Capture the cell that displays the provided text and extract its [X, Y] central coordinate. 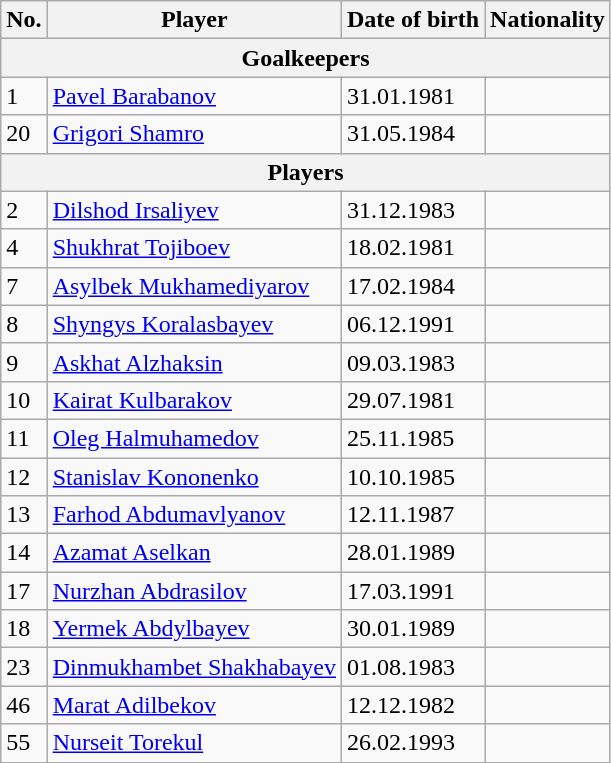
17 [24, 591]
31.05.1984 [412, 134]
17.03.1991 [412, 591]
25.11.1985 [412, 438]
Marat Adilbekov [194, 705]
13 [24, 515]
8 [24, 324]
7 [24, 286]
No. [24, 20]
Dilshod Irsaliyev [194, 210]
1 [24, 96]
Azamat Aselkan [194, 553]
4 [24, 248]
Nationality [548, 20]
31.12.1983 [412, 210]
28.01.1989 [412, 553]
Date of birth [412, 20]
Goalkeepers [306, 58]
Askhat Alzhaksin [194, 362]
Kairat Kulbarakov [194, 400]
Nurseit Torekul [194, 743]
06.12.1991 [412, 324]
Oleg Halmuhamedov [194, 438]
Asylbek Mukhamediyarov [194, 286]
10.10.1985 [412, 477]
Player [194, 20]
12.11.1987 [412, 515]
12.12.1982 [412, 705]
11 [24, 438]
Shukhrat Tojiboev [194, 248]
Stanislav Kononenko [194, 477]
31.01.1981 [412, 96]
2 [24, 210]
10 [24, 400]
18.02.1981 [412, 248]
Players [306, 172]
12 [24, 477]
Pavel Barabanov [194, 96]
Shyngys Koralasbayev [194, 324]
26.02.1993 [412, 743]
14 [24, 553]
Yermek Abdylbayev [194, 629]
18 [24, 629]
55 [24, 743]
20 [24, 134]
Nurzhan Abdrasilov [194, 591]
Dinmukhambet Shakhabayev [194, 667]
30.01.1989 [412, 629]
Grigori Shamro [194, 134]
01.08.1983 [412, 667]
17.02.1984 [412, 286]
23 [24, 667]
29.07.1981 [412, 400]
Farhod Abdumavlyanov [194, 515]
46 [24, 705]
9 [24, 362]
09.03.1983 [412, 362]
